Return [X, Y] of the center of cell containing provided text 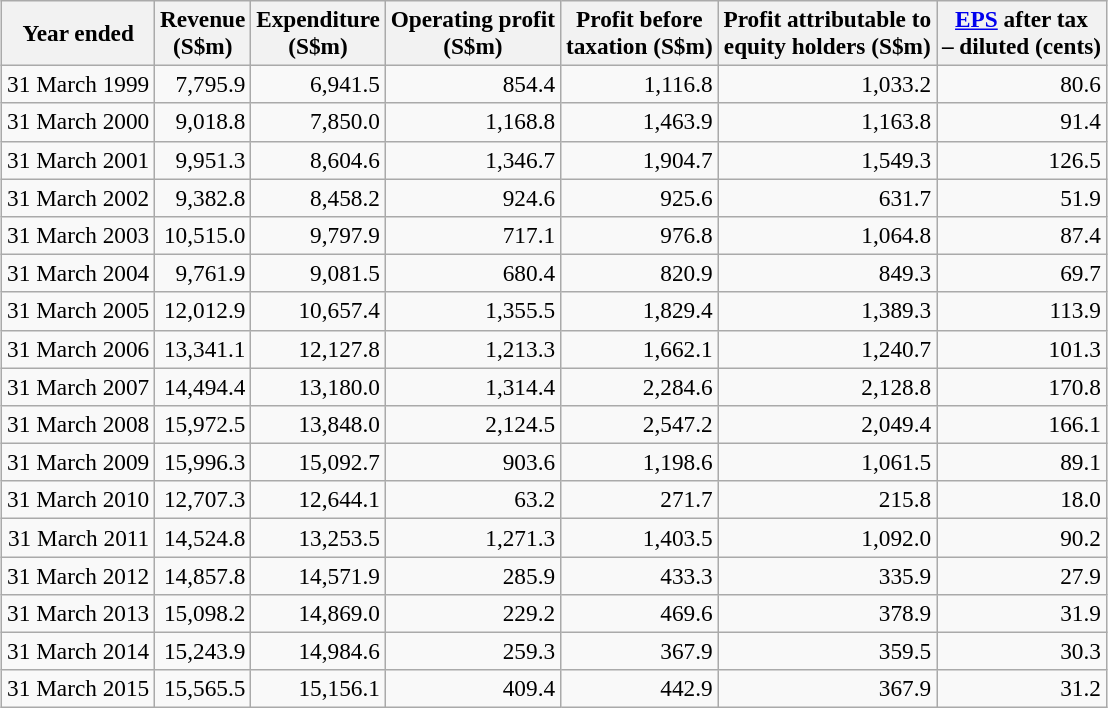
31 March 2005 [78, 311]
1,463.9 [639, 122]
10,657.4 [318, 311]
1,271.3 [472, 537]
15,996.3 [203, 462]
166.1 [1022, 424]
90.2 [1022, 537]
31 March 2001 [78, 160]
1,240.7 [827, 349]
1,198.6 [639, 462]
631.7 [827, 197]
31 March 1999 [78, 84]
7,795.9 [203, 84]
126.5 [1022, 160]
15,098.2 [203, 613]
31 March 2011 [78, 537]
1,116.8 [639, 84]
31 March 2012 [78, 575]
378.9 [827, 613]
2,547.2 [639, 424]
31 March 2013 [78, 613]
1,549.3 [827, 160]
EPS after tax– diluted (cents) [1022, 32]
27.9 [1022, 575]
1,163.8 [827, 122]
1,033.2 [827, 84]
1,904.7 [639, 160]
1,064.8 [827, 235]
9,797.9 [318, 235]
87.4 [1022, 235]
Revenue(S$m) [203, 32]
2,124.5 [472, 424]
2,049.4 [827, 424]
Expenditure(S$m) [318, 32]
69.7 [1022, 273]
12,127.8 [318, 349]
12,707.3 [203, 500]
31 March 2004 [78, 273]
12,644.1 [318, 500]
31 March 2014 [78, 651]
442.9 [639, 689]
170.8 [1022, 386]
31.2 [1022, 689]
15,565.5 [203, 689]
1,389.3 [827, 311]
91.4 [1022, 122]
1,829.4 [639, 311]
31 March 2000 [78, 122]
680.4 [472, 273]
1,168.8 [472, 122]
854.4 [472, 84]
1,662.1 [639, 349]
1,061.5 [827, 462]
259.3 [472, 651]
31 March 2009 [78, 462]
15,156.1 [318, 689]
12,012.9 [203, 311]
113.9 [1022, 311]
7,850.0 [318, 122]
8,458.2 [318, 197]
101.3 [1022, 349]
13,341.1 [203, 349]
335.9 [827, 575]
924.6 [472, 197]
14,857.8 [203, 575]
2,128.8 [827, 386]
Profit beforetaxation (S$m) [639, 32]
9,382.8 [203, 197]
6,941.5 [318, 84]
433.3 [639, 575]
13,253.5 [318, 537]
14,494.4 [203, 386]
Year ended [78, 32]
820.9 [639, 273]
30.3 [1022, 651]
215.8 [827, 500]
89.1 [1022, 462]
Operating profit(S$m) [472, 32]
849.3 [827, 273]
31 March 2008 [78, 424]
9,018.8 [203, 122]
15,092.7 [318, 462]
14,869.0 [318, 613]
1,314.4 [472, 386]
285.9 [472, 575]
903.6 [472, 462]
2,284.6 [639, 386]
13,848.0 [318, 424]
31 March 2010 [78, 500]
31 March 2002 [78, 197]
31 March 2007 [78, 386]
271.7 [639, 500]
14,984.6 [318, 651]
31 March 2006 [78, 349]
63.2 [472, 500]
229.2 [472, 613]
15,972.5 [203, 424]
18.0 [1022, 500]
31 March 2003 [78, 235]
13,180.0 [318, 386]
1,092.0 [827, 537]
31.9 [1022, 613]
1,403.5 [639, 537]
14,571.9 [318, 575]
Profit attributable toequity holders (S$m) [827, 32]
409.4 [472, 689]
1,346.7 [472, 160]
15,243.9 [203, 651]
10,515.0 [203, 235]
925.6 [639, 197]
1,355.5 [472, 311]
9,951.3 [203, 160]
8,604.6 [318, 160]
469.6 [639, 613]
51.9 [1022, 197]
31 March 2015 [78, 689]
9,761.9 [203, 273]
14,524.8 [203, 537]
1,213.3 [472, 349]
9,081.5 [318, 273]
80.6 [1022, 84]
976.8 [639, 235]
717.1 [472, 235]
359.5 [827, 651]
